Detect which cell encompasses the target text, then output its (X, Y) center coordinate. 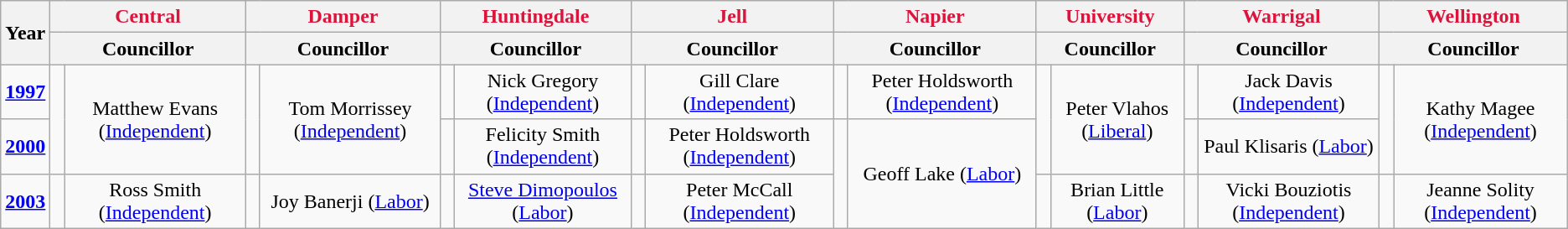
University (1110, 17)
Damper (343, 17)
Napier (935, 17)
Peter Vlahos (Liberal) (1117, 119)
2003 (25, 201)
Nick Gregory (Independent) (543, 92)
Vicki Bouziotis (Independent) (1288, 201)
Paul Klisaris (Labor) (1288, 146)
Matthew Evans (Independent) (156, 119)
Felicity Smith (Independent) (543, 146)
Steve Dimopoulos (Labor) (543, 201)
Kathy Magee (Independent) (1481, 119)
2000 (25, 146)
Geoff Lake (Labor) (941, 174)
Wellington (1474, 17)
Peter McCall (Independent) (739, 201)
Jell (732, 17)
Joy Banerji (Labor) (350, 201)
Huntingdale (536, 17)
Gill Clare (Independent) (739, 92)
1997 (25, 92)
Year (25, 33)
Ross Smith (Independent) (156, 201)
Brian Little (Labor) (1117, 201)
Jack Davis (Independent) (1288, 92)
Tom Morrissey (Independent) (350, 119)
Jeanne Solity (Independent) (1481, 201)
Warrigal (1282, 17)
Central (148, 17)
